From the cell containing the given text, extract its center point as [x, y] coordinate. 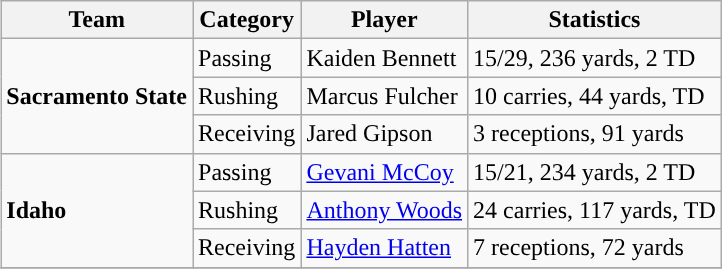
Gevani McCoy [384, 172]
Player [384, 20]
3 receptions, 91 yards [595, 134]
24 carries, 117 yards, TD [595, 210]
Sacramento State [97, 96]
Statistics [595, 20]
10 carries, 44 yards, TD [595, 96]
Hayden Hatten [384, 248]
Kaiden Bennett [384, 58]
15/29, 236 yards, 2 TD [595, 58]
Anthony Woods [384, 210]
15/21, 234 yards, 2 TD [595, 172]
Team [97, 20]
Marcus Fulcher [384, 96]
Category [246, 20]
7 receptions, 72 yards [595, 248]
Jared Gipson [384, 134]
Idaho [97, 210]
